Locate the cell with the specified text and output its (x, y) center coordinate. 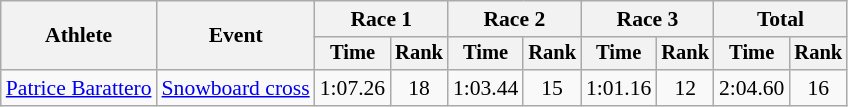
18 (419, 88)
Event (236, 36)
16 (818, 88)
1:03.44 (486, 88)
12 (685, 88)
2:04.60 (752, 88)
Race 2 (514, 19)
Race 3 (648, 19)
1:07.26 (352, 88)
Snowboard cross (236, 88)
15 (552, 88)
Total (780, 19)
1:01.16 (618, 88)
Race 1 (382, 19)
Patrice Barattero (79, 88)
Athlete (79, 36)
